Determine the [x, y] coordinate at the center of the cell enclosing the given text.  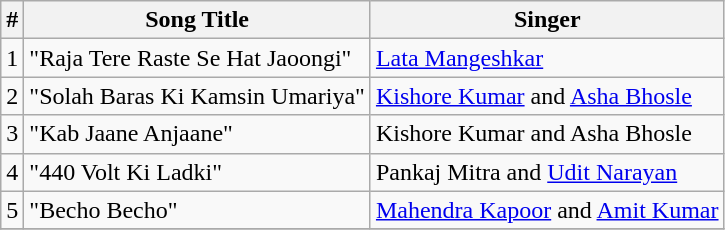
4 [12, 172]
Singer [547, 20]
Mahendra Kapoor and Amit Kumar [547, 210]
Song Title [198, 20]
2 [12, 96]
"440 Volt Ki Ladki" [198, 172]
1 [12, 58]
"Kab Jaane Anjaane" [198, 134]
Lata Mangeshkar [547, 58]
"Solah Baras Ki Kamsin Umariya" [198, 96]
Pankaj Mitra and Udit Narayan [547, 172]
"Becho Becho" [198, 210]
# [12, 20]
"Raja Tere Raste Se Hat Jaoongi" [198, 58]
3 [12, 134]
5 [12, 210]
